Extract the [X, Y] coordinate from the center of the cell holding the provided text.  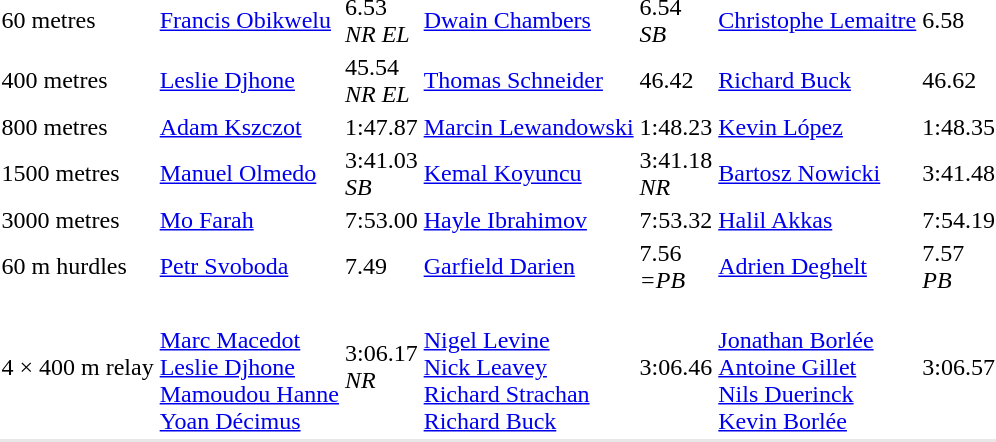
1500 metres [78, 174]
3:41.18NR [676, 174]
7:53.00 [381, 220]
Bartosz Nowicki [818, 174]
3:41.03SB [381, 174]
Leslie Djhone [249, 80]
Halil Akkas [818, 220]
3:06.46 [676, 367]
1:48.23 [676, 127]
7.56=PB [676, 266]
46.42 [676, 80]
Manuel Olmedo [249, 174]
3:06.17NR [381, 367]
60 m hurdles [78, 266]
800 metres [78, 127]
7:53.32 [676, 220]
Nigel LevineNick LeaveyRichard StrachanRichard Buck [528, 367]
Petr Svoboda [249, 266]
Adrien Deghelt [818, 266]
Kevin López [818, 127]
Marcin Lewandowski [528, 127]
Kemal Koyuncu [528, 174]
Garfield Darien [528, 266]
7.49 [381, 266]
Mo Farah [249, 220]
400 metres [78, 80]
Richard Buck [818, 80]
3000 metres [78, 220]
Adam Kszczot [249, 127]
4 × 400 m relay [78, 367]
45.54NR EL [381, 80]
Thomas Schneider [528, 80]
Marc MacedotLeslie DjhoneMamoudou HanneYoan Décimus [249, 367]
Jonathan BorléeAntoine GilletNils DuerinckKevin Borlée [818, 367]
1:47.87 [381, 127]
Hayle Ibrahimov [528, 220]
